Return [x, y] of the center of cell containing provided text 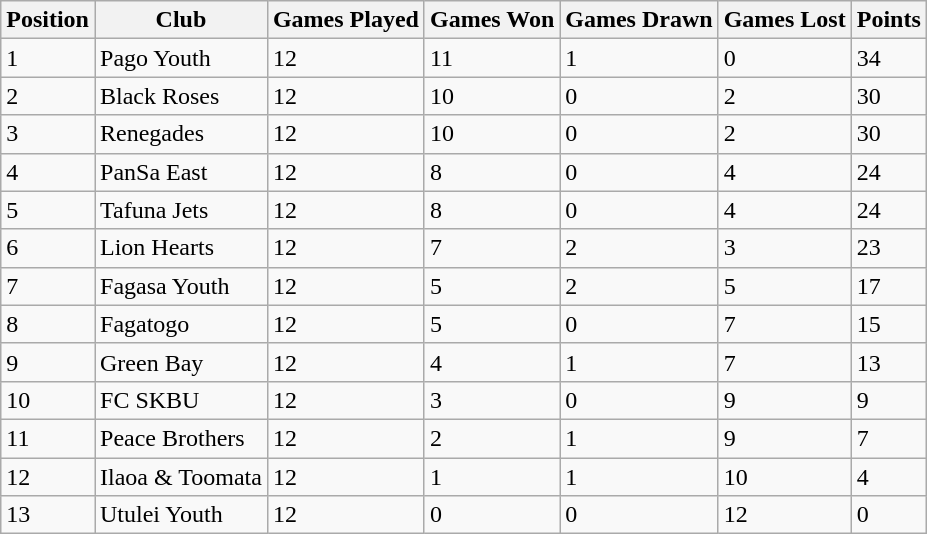
6 [48, 248]
23 [888, 248]
Lion Hearts [180, 248]
Pago Youth [180, 58]
Club [180, 20]
FC SKBU [180, 400]
Green Bay [180, 362]
Points [888, 20]
Games Drawn [639, 20]
Games Lost [784, 20]
PanSa East [180, 172]
Renegades [180, 134]
Utulei Youth [180, 515]
Games Won [492, 20]
Games Played [346, 20]
Position [48, 20]
Peace Brothers [180, 438]
Tafuna Jets [180, 210]
Ilaoa & Toomata [180, 477]
34 [888, 58]
Black Roses [180, 96]
15 [888, 324]
Fagatogo [180, 324]
Fagasa Youth [180, 286]
17 [888, 286]
